For the text-containing cell, return its midpoint in (X, Y) coordinate format. 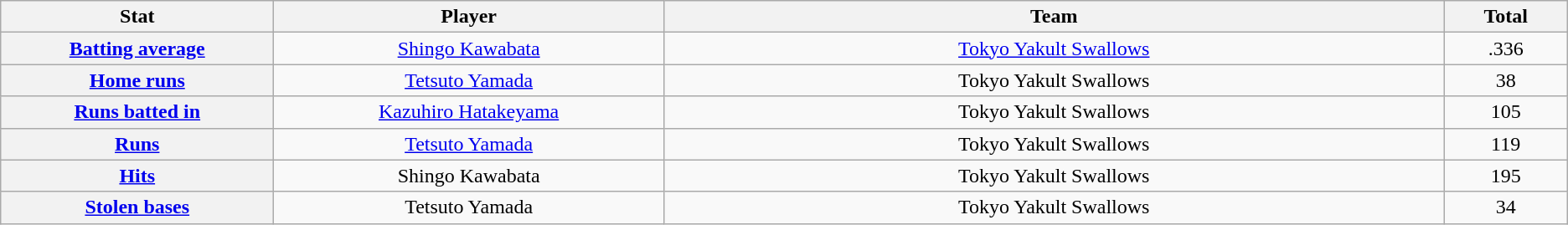
195 (1506, 176)
Hits (137, 176)
Team (1055, 17)
119 (1506, 144)
38 (1506, 80)
.336 (1506, 49)
105 (1506, 112)
Stolen bases (137, 207)
Runs (137, 144)
Player (469, 17)
Kazuhiro Hatakeyama (469, 112)
34 (1506, 207)
Total (1506, 17)
Batting average (137, 49)
Runs batted in (137, 112)
Home runs (137, 80)
Stat (137, 17)
